Capture the cell that displays the provided text and extract its [X, Y] central coordinate. 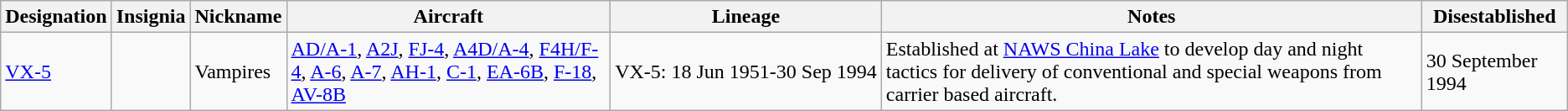
Nickname [238, 17]
Vampires [238, 71]
AD/A-1, A2J, FJ-4, A4D/A-4, F4H/F-4, A-6, A-7, AH-1, C-1, EA-6B, F-18, AV-8B [449, 71]
Aircraft [449, 17]
Established at NAWS China Lake to develop day and night tactics for delivery of conventional and special weapons from carrier based aircraft. [1151, 71]
Insignia [151, 17]
Designation [56, 17]
Lineage [746, 17]
Disestablished [1494, 17]
30 September 1994 [1494, 71]
VX-5 [56, 71]
VX-5: 18 Jun 1951-30 Sep 1994 [746, 71]
Notes [1151, 17]
